Pinpoint the cell where the given text exists, returning its (x, y) midpoint coordinate. 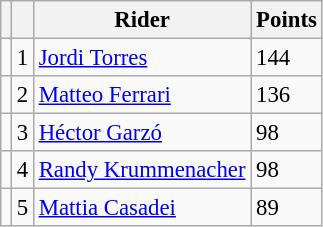
Randy Krummenacher (142, 170)
Points (286, 20)
5 (22, 208)
144 (286, 58)
Matteo Ferrari (142, 95)
1 (22, 58)
3 (22, 133)
136 (286, 95)
89 (286, 208)
Mattia Casadei (142, 208)
Jordi Torres (142, 58)
2 (22, 95)
4 (22, 170)
Rider (142, 20)
Héctor Garzó (142, 133)
